Provide the [X, Y] coordinate of the cell's center where the given text is located.  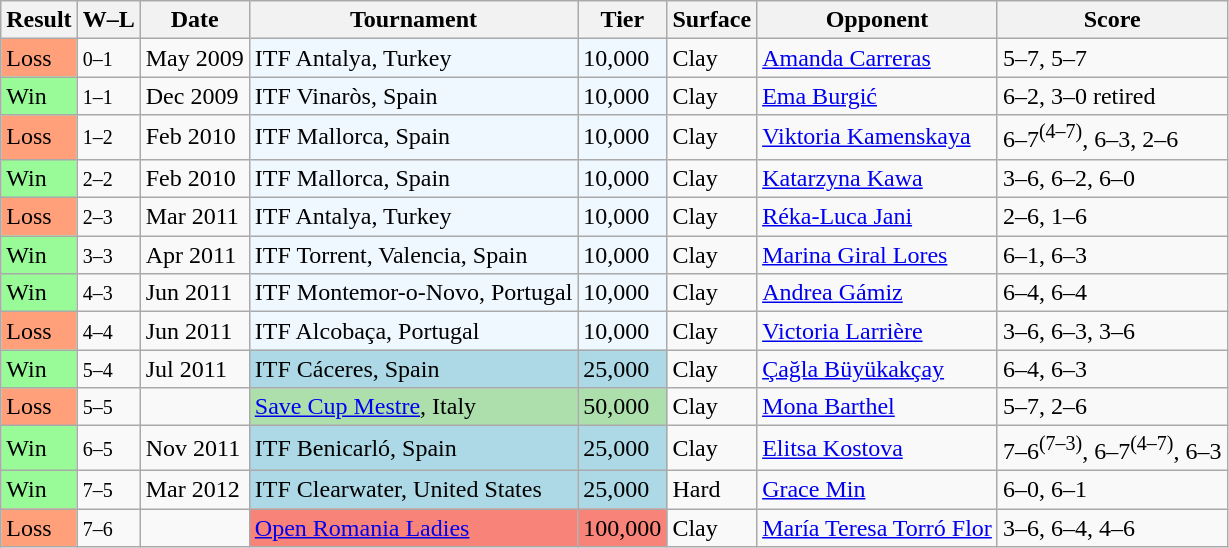
6–7(4–7), 6–3, 2–6 [1112, 138]
Tournament [414, 20]
3–3 [108, 255]
Hard [712, 489]
0–1 [108, 58]
6–0, 6–1 [1112, 489]
Çağla Büyükakçay [878, 369]
50,000 [622, 407]
6–4, 6–3 [1112, 369]
Viktoria Kamenskaya [878, 138]
3–6, 6–4, 4–6 [1112, 528]
Jul 2011 [194, 369]
Victoria Larrière [878, 331]
6–4, 6–4 [1112, 293]
Nov 2011 [194, 448]
6–5 [108, 448]
2–6, 1–6 [1112, 217]
María Teresa Torró Flor [878, 528]
Elitsa Kostova [878, 448]
2–2 [108, 178]
6–2, 3–0 retired [1112, 96]
Tier [622, 20]
7–5 [108, 489]
ITF Torrent, Valencia, Spain [414, 255]
3–6, 6–3, 3–6 [1112, 331]
Mar 2011 [194, 217]
ITF Montemor-o-Novo, Portugal [414, 293]
Grace Min [878, 489]
ITF Vinaròs, Spain [414, 96]
Marina Giral Lores [878, 255]
Mar 2012 [194, 489]
Surface [712, 20]
ITF Alcobaça, Portugal [414, 331]
ITF Clearwater, United States [414, 489]
Save Cup Mestre, Italy [414, 407]
Result [39, 20]
Score [1112, 20]
3–6, 6–2, 6–0 [1112, 178]
Andrea Gámiz [878, 293]
5–7, 5–7 [1112, 58]
ITF Benicarló, Spain [414, 448]
Open Romania Ladies [414, 528]
6–1, 6–3 [1112, 255]
W–L [108, 20]
5–7, 2–6 [1112, 407]
4–4 [108, 331]
7–6 [108, 528]
Katarzyna Kawa [878, 178]
1–1 [108, 96]
100,000 [622, 528]
1–2 [108, 138]
Date [194, 20]
Réka-Luca Jani [878, 217]
5–4 [108, 369]
Mona Barthel [878, 407]
May 2009 [194, 58]
ITF Cáceres, Spain [414, 369]
Apr 2011 [194, 255]
Ema Burgić [878, 96]
5–5 [108, 407]
Opponent [878, 20]
4–3 [108, 293]
Dec 2009 [194, 96]
2–3 [108, 217]
7–6(7–3), 6–7(4–7), 6–3 [1112, 448]
Amanda Carreras [878, 58]
